Provide the [X, Y] coordinate of the cell's center where the given text is located.  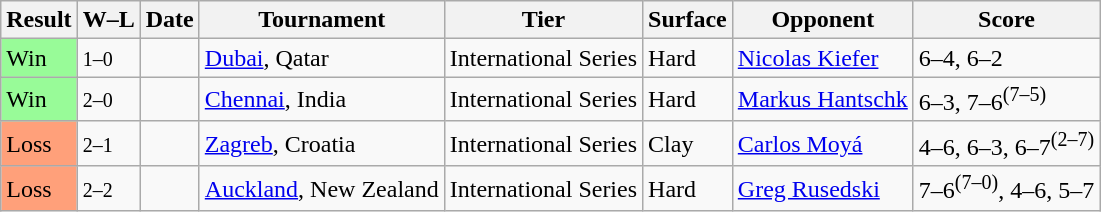
1–0 [108, 58]
Tournament [322, 20]
Zagreb, Croatia [322, 144]
W–L [108, 20]
6–4, 6–2 [1006, 58]
7–6(7–0), 4–6, 5–7 [1006, 188]
Nicolas Kiefer [822, 58]
6–3, 7–6(7–5) [1006, 100]
Chennai, India [322, 100]
Date [170, 20]
2–0 [108, 100]
Auckland, New Zealand [322, 188]
Dubai, Qatar [322, 58]
2–2 [108, 188]
Carlos Moyá [822, 144]
Score [1006, 20]
Opponent [822, 20]
Greg Rusedski [822, 188]
Surface [688, 20]
4–6, 6–3, 6–7(2–7) [1006, 144]
Clay [688, 144]
Tier [543, 20]
Markus Hantschk [822, 100]
Result [39, 20]
2–1 [108, 144]
